Return the (x, y) coordinate for the center point of the cell that contains the specified text.  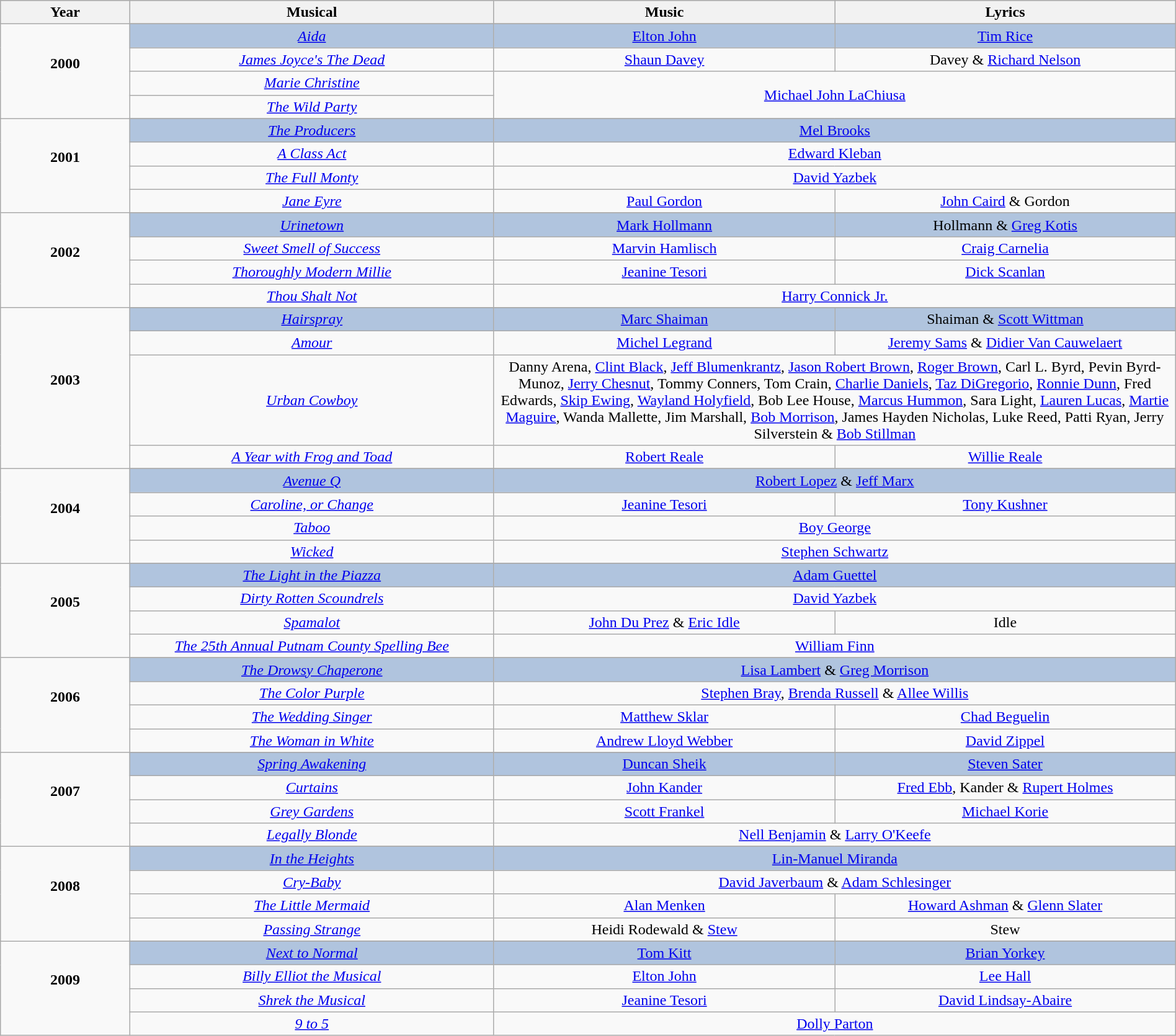
Caroline, or Change (311, 504)
Harry Connick Jr. (835, 296)
Boy George (835, 528)
Andrew Lloyd Webber (664, 740)
Grey Gardens (311, 811)
Legally Blonde (311, 835)
2002 (65, 260)
Avenue Q (311, 481)
A Class Act (311, 154)
Stephen Bray, Brenda Russell & Allee Willis (835, 693)
2009 (65, 988)
Amour (311, 343)
The Full Monty (311, 177)
Marie Christine (311, 83)
A Year with Frog and Toad (311, 457)
Year (65, 12)
Robert Reale (664, 457)
Duncan Sheik (664, 764)
Next to Normal (311, 953)
Shaun Davey (664, 60)
Jeremy Sams & Didier Van Cauwelaert (1005, 343)
Thoroughly Modern Millie (311, 272)
Dolly Parton (835, 1024)
2004 (65, 516)
The Little Mermaid (311, 906)
Tony Kushner (1005, 504)
Willie Reale (1005, 457)
Robert Lopez & Jeff Marx (835, 481)
John Du Prez & Eric Idle (664, 622)
Brian Yorkey (1005, 953)
Marvin Hamlisch (664, 248)
Chad Beguelin (1005, 717)
Lin-Manuel Miranda (835, 859)
Edward Kleban (835, 154)
James Joyce's The Dead (311, 60)
2008 (65, 894)
Curtains (311, 788)
Urinetown (311, 225)
Dick Scanlan (1005, 272)
Jane Eyre (311, 201)
Matthew Sklar (664, 717)
2007 (65, 800)
The 25th Annual Putnam County Spelling Bee (311, 646)
Mel Brooks (835, 130)
Davey & Richard Nelson (1005, 60)
David Javerbaum & Adam Schlesinger (835, 882)
The Woman in White (311, 740)
The Wild Party (311, 107)
Spamalot (311, 622)
Hollmann & Greg Kotis (1005, 225)
Michel Legrand (664, 343)
The Producers (311, 130)
Scott Frankel (664, 811)
Heidi Rodewald & Stew (664, 929)
2003 (65, 388)
Cry-Baby (311, 882)
9 to 5 (311, 1024)
Alan Menken (664, 906)
Hairspray (311, 319)
Aida (311, 36)
Stephen Schwartz (835, 551)
Tim Rice (1005, 36)
Musical (311, 12)
The Drowsy Chaperone (311, 669)
Michael John LaChiusa (835, 95)
2001 (65, 166)
The Wedding Singer (311, 717)
Howard Ashman & Glenn Slater (1005, 906)
Urban Cowboy (311, 400)
Stew (1005, 929)
Idle (1005, 622)
Shaiman & Scott Wittman (1005, 319)
Paul Gordon (664, 201)
The Light in the Piazza (311, 575)
The Color Purple (311, 693)
Lee Hall (1005, 976)
Nell Benjamin & Larry O'Keefe (835, 835)
Dirty Rotten Scoundrels (311, 599)
Thou Shalt Not (311, 296)
Shrek the Musical (311, 1000)
In the Heights (311, 859)
Fred Ebb, Kander & Rupert Holmes (1005, 788)
Michael Korie (1005, 811)
2000 (65, 71)
Steven Sater (1005, 764)
Adam Guettel (835, 575)
Lyrics (1005, 12)
Billy Elliot the Musical (311, 976)
Wicked (311, 551)
John Kander (664, 788)
2005 (65, 610)
Craig Carnelia (1005, 248)
Mark Hollmann (664, 225)
William Finn (835, 646)
Lisa Lambert & Greg Morrison (835, 669)
Sweet Smell of Success (311, 248)
Spring Awakening (311, 764)
David Zippel (1005, 740)
Marc Shaiman (664, 319)
Tom Kitt (664, 953)
David Lindsay-Abaire (1005, 1000)
Passing Strange (311, 929)
John Caird & Gordon (1005, 201)
2006 (65, 705)
Taboo (311, 528)
Music (664, 12)
